Extract the [X, Y] coordinate from the center of the cell holding the provided text.  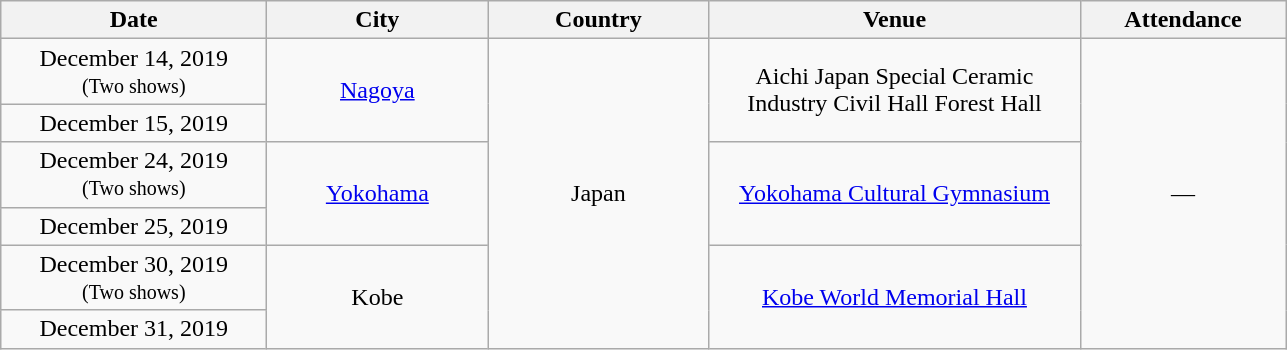
December 24, 2019(Two shows) [134, 174]
December 15, 2019 [134, 123]
Venue [894, 20]
Nagoya [378, 90]
December 31, 2019 [134, 329]
December 30, 2019(Two shows) [134, 278]
Kobe [378, 296]
December 14, 2019(Two shows) [134, 72]
City [378, 20]
Attendance [1183, 20]
Yokohama Cultural Gymnasium [894, 194]
Country [598, 20]
December 25, 2019 [134, 226]
Yokohama [378, 194]
Aichi Japan Special Ceramic Industry Civil Hall Forest Hall [894, 90]
Date [134, 20]
Japan [598, 194]
Kobe World Memorial Hall [894, 296]
— [1183, 194]
